Output the [x, y] coordinate of the center of the cell containing the given text.  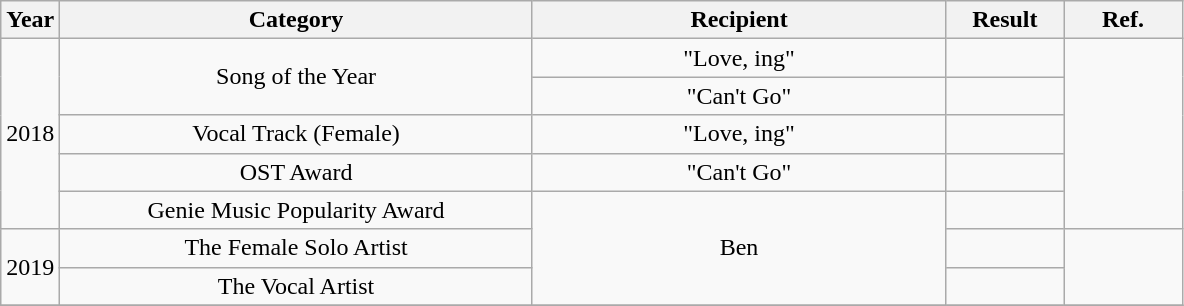
Recipient [738, 20]
OST Award [296, 172]
Category [296, 20]
Vocal Track (Female) [296, 134]
Song of the Year [296, 77]
The Vocal Artist [296, 286]
Year [30, 20]
2018 [30, 134]
Genie Music Popularity Award [296, 210]
2019 [30, 267]
The Female Solo Artist [296, 248]
Ben [738, 248]
Result [1005, 20]
Ref. [1123, 20]
